Output the [X, Y] coordinate of the center of the cell containing the given text.  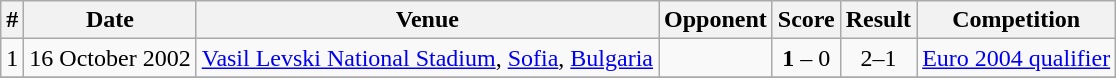
Date [110, 20]
Result [878, 20]
Vasil Levski National Stadium, Sofia, Bulgaria [427, 58]
# [12, 20]
1 – 0 [806, 58]
Opponent [716, 20]
Venue [427, 20]
Euro 2004 qualifier [1016, 58]
16 October 2002 [110, 58]
1 [12, 58]
Competition [1016, 20]
2–1 [878, 58]
Score [806, 20]
